Return (X, Y) of the center of cell containing provided text 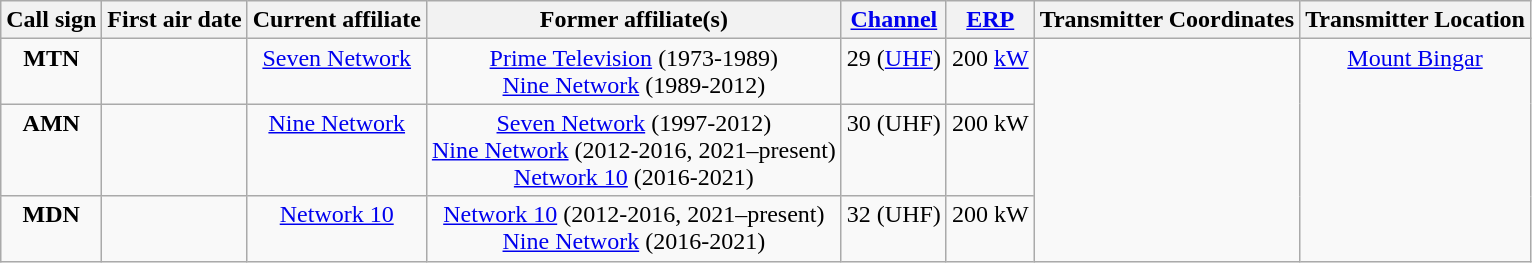
MDN (52, 228)
32 (UHF) (894, 228)
Channel (894, 20)
AMN (52, 150)
Prime Television (1973-1989) Nine Network (1989-2012) (634, 72)
Network 10 (2012-2016, 2021–present) Nine Network (2016-2021) (634, 228)
Seven Network (1997-2012) Nine Network (2012-2016, 2021–present) Network 10 (2016-2021) (634, 150)
Current affiliate (336, 20)
First air date (174, 20)
29 (UHF) (894, 72)
Transmitter Coordinates (1166, 20)
Mount Bingar (1416, 150)
Nine Network (336, 150)
ERP (990, 20)
30 (UHF) (894, 150)
MTN (52, 72)
Transmitter Location (1416, 20)
Call sign (52, 20)
Seven Network (336, 72)
Former affiliate(s) (634, 20)
Network 10 (336, 228)
